Determine the [X, Y] coordinate at the center of the cell enclosing the given text.  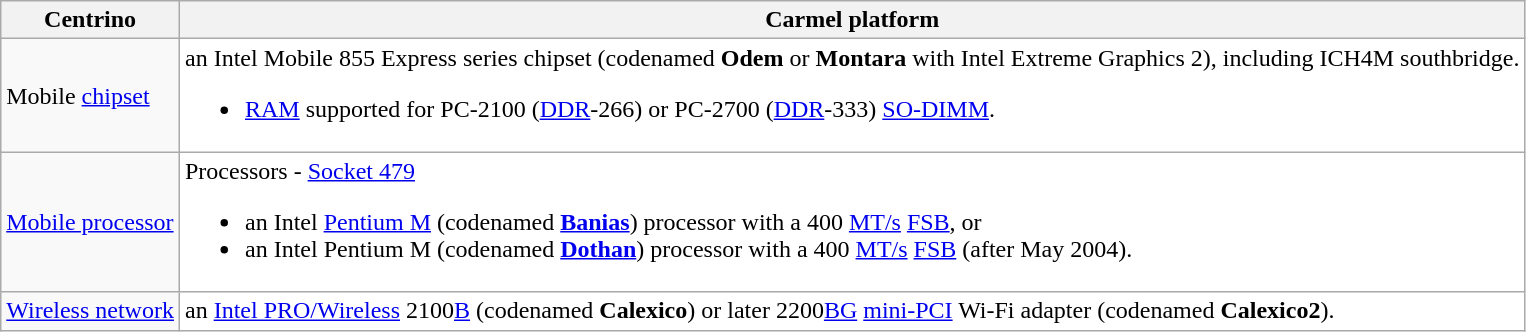
an Intel PRO/Wireless 2100B (codenamed Calexico) or later 2200BG mini-PCI Wi-Fi adapter (codenamed Calexico2). [852, 311]
Mobile chipset [90, 96]
Wireless network [90, 311]
Centrino [90, 20]
Carmel platform [852, 20]
Mobile processor [90, 222]
